Extract the [X, Y] coordinate from the center of the cell holding the provided text.  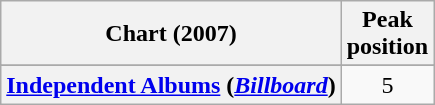
Peakposition [387, 34]
5 [387, 85]
Chart (2007) [171, 34]
Independent Albums (Billboard) [171, 85]
